Capture the cell that displays the provided text and extract its (X, Y) central coordinate. 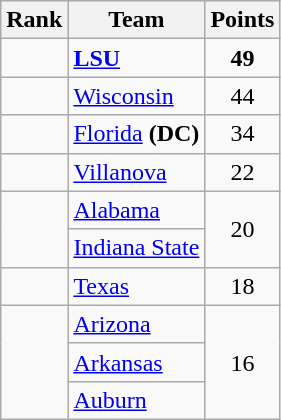
16 (242, 362)
Arkansas (136, 362)
Wisconsin (136, 96)
Auburn (136, 400)
LSU (136, 58)
Arizona (136, 324)
Rank (34, 20)
20 (242, 229)
Indiana State (136, 248)
Florida (DC) (136, 134)
Team (136, 20)
34 (242, 134)
49 (242, 58)
22 (242, 172)
Points (242, 20)
44 (242, 96)
Villanova (136, 172)
Alabama (136, 210)
18 (242, 286)
Texas (136, 286)
